Identify which cell holds the provided text, then report its (x, y) central coordinate. 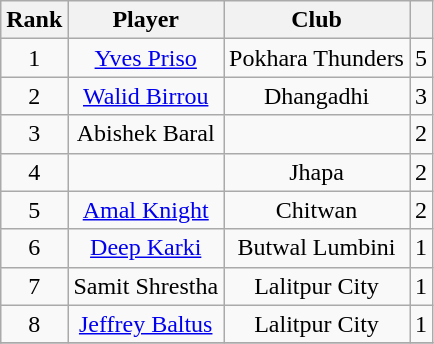
Pokhara Thunders (317, 58)
Amal Knight (146, 210)
7 (34, 286)
Chitwan (317, 210)
6 (34, 248)
Samit Shrestha (146, 286)
Walid Birrou (146, 96)
Yves Priso (146, 58)
Jeffrey Baltus (146, 324)
Abishek Baral (146, 134)
Player (146, 20)
Jhapa (317, 172)
Deep Karki (146, 248)
Butwal Lumbini (317, 248)
8 (34, 324)
4 (34, 172)
Rank (34, 20)
Dhangadhi (317, 96)
Club (317, 20)
